Determine the (x, y) coordinate at the center of the cell enclosing the given text.  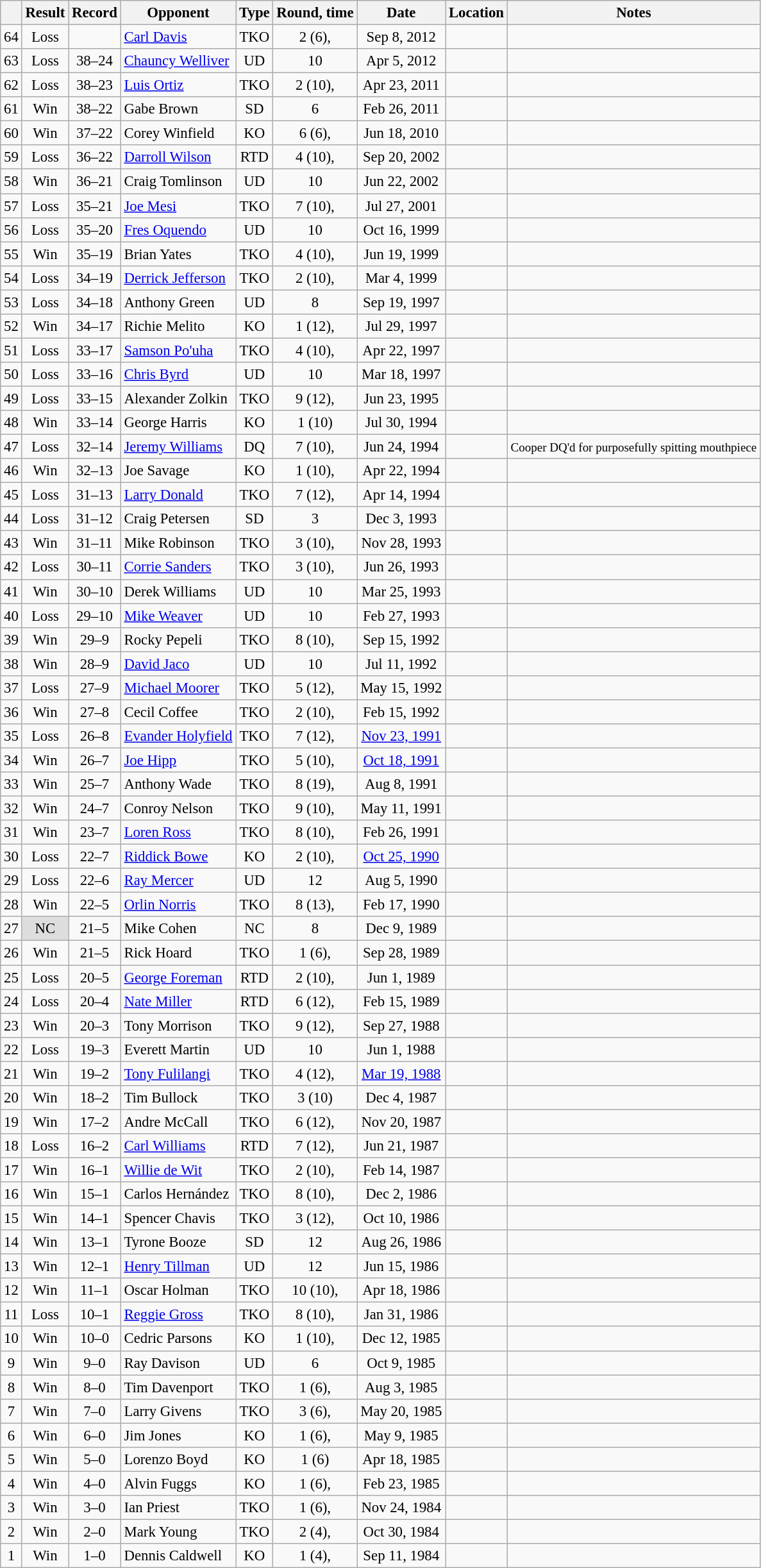
Conroy Nelson (178, 809)
Jun 15, 1986 (401, 1267)
Oct 18, 1991 (401, 760)
38–22 (95, 109)
Corrie Sanders (178, 568)
Lorenzo Boyd (178, 1460)
16–2 (95, 1146)
Brian Yates (178, 254)
18–2 (95, 1098)
Mark Young (178, 1531)
Cedric Parsons (178, 1339)
26–7 (95, 760)
Tim Bullock (178, 1098)
18 (12, 1146)
Location (477, 13)
Chris Byrd (178, 375)
Anthony Wade (178, 784)
Jun 18, 2010 (401, 133)
Anthony Green (178, 302)
Henry Tillman (178, 1267)
54 (12, 278)
13–1 (95, 1242)
41 (12, 591)
Fres Oquendo (178, 230)
30 (12, 857)
Oct 16, 1999 (401, 230)
Jul 11, 1992 (401, 664)
36–21 (95, 181)
Jun 23, 1995 (401, 398)
Jan 31, 1986 (401, 1315)
Evander Holyfield (178, 736)
Jun 22, 2002 (401, 181)
6 (6), (315, 133)
Gabe Brown (178, 109)
24 (12, 1001)
28–9 (95, 664)
49 (12, 398)
38 (12, 664)
16–1 (95, 1170)
31–12 (95, 519)
39 (12, 639)
Mike Robinson (178, 543)
Jun 24, 1994 (401, 447)
35–19 (95, 254)
9 (10), (315, 809)
Rocky Pepeli (178, 639)
12–1 (95, 1267)
1–0 (95, 1556)
Joe Hipp (178, 760)
Rick Hoard (178, 953)
Sep 19, 1997 (401, 302)
58 (12, 181)
15 (12, 1218)
14–1 (95, 1218)
45 (12, 495)
Alvin Fuggs (178, 1483)
34–19 (95, 278)
21 (12, 1074)
59 (12, 157)
Feb 26, 2011 (401, 109)
Apr 22, 1997 (401, 350)
15–1 (95, 1194)
Oct 10, 1986 (401, 1218)
52 (12, 326)
11–1 (95, 1290)
Craig Tomlinson (178, 181)
9 (12, 1363)
David Jaco (178, 664)
30–10 (95, 591)
31–11 (95, 543)
63 (12, 61)
31–13 (95, 495)
Mar 18, 1997 (401, 375)
May 11, 1991 (401, 809)
2 (12, 1531)
1 (12, 1556)
Mike Cohen (178, 929)
19–3 (95, 1049)
Orlin Norris (178, 905)
Dec 9, 1989 (401, 929)
Nate Miller (178, 1001)
62 (12, 85)
Jun 21, 1987 (401, 1146)
George Harris (178, 423)
33–15 (95, 398)
9–0 (95, 1363)
Craig Petersen (178, 519)
10–1 (95, 1315)
Feb 23, 1985 (401, 1483)
50 (12, 375)
Feb 27, 1993 (401, 616)
1 (12), (315, 326)
Apr 23, 2011 (401, 85)
20–3 (95, 1025)
Larry Givens (178, 1411)
20–5 (95, 977)
Oscar Holman (178, 1290)
22–6 (95, 881)
Nov 24, 1984 (401, 1508)
Feb 15, 1989 (401, 1001)
10 (10), (315, 1290)
Dec 12, 1985 (401, 1339)
4 (12), (315, 1074)
Carl Williams (178, 1146)
Chauncy Welliver (178, 61)
Jun 1, 1989 (401, 977)
26 (12, 953)
Apr 5, 2012 (401, 61)
Feb 15, 1992 (401, 712)
32 (12, 809)
Tony Morrison (178, 1025)
Apr 14, 1994 (401, 495)
Nov 23, 1991 (401, 736)
29–10 (95, 616)
2–0 (95, 1531)
Tony Fulilangi (178, 1074)
35–21 (95, 206)
8 (19), (315, 784)
Tim Davenport (178, 1387)
37–22 (95, 133)
47 (12, 447)
Spencer Chavis (178, 1218)
30–11 (95, 568)
May 15, 1992 (401, 688)
Joe Mesi (178, 206)
32–13 (95, 471)
Loren Ross (178, 832)
19 (12, 1122)
Willie de Wit (178, 1170)
17 (12, 1170)
7 (12, 1411)
6–0 (95, 1435)
Derrick Jefferson (178, 278)
36–22 (95, 157)
Riddick Bowe (178, 857)
Jeremy Williams (178, 447)
40 (12, 616)
29–9 (95, 639)
Nov 20, 1987 (401, 1122)
44 (12, 519)
56 (12, 230)
Mar 19, 1988 (401, 1074)
Jul 27, 2001 (401, 206)
Apr 18, 1986 (401, 1290)
Carlos Hernández (178, 1194)
Date (401, 13)
11 (12, 1315)
Sep 8, 2012 (401, 37)
3–0 (95, 1508)
Sep 11, 1984 (401, 1556)
Sep 15, 1992 (401, 639)
George Foreman (178, 977)
3 (12), (315, 1218)
Aug 5, 1990 (401, 881)
13 (12, 1267)
25–7 (95, 784)
34–18 (95, 302)
Dec 4, 1987 (401, 1098)
33–14 (95, 423)
42 (12, 568)
51 (12, 350)
Tyrone Booze (178, 1242)
Opponent (178, 13)
Jul 29, 1997 (401, 326)
Mike Weaver (178, 616)
2 (4), (315, 1531)
43 (12, 543)
Sep 20, 2002 (401, 157)
Feb 14, 1987 (401, 1170)
Jun 1, 1988 (401, 1049)
22–5 (95, 905)
Samson Po'uha (178, 350)
22 (12, 1049)
Result (45, 13)
Notes (633, 13)
55 (12, 254)
Oct 25, 1990 (401, 857)
34–17 (95, 326)
25 (12, 977)
Cecil Coffee (178, 712)
7–0 (95, 1411)
Sep 27, 1988 (401, 1025)
38–24 (95, 61)
Aug 3, 1985 (401, 1387)
Everett Martin (178, 1049)
20 (12, 1098)
35 (12, 736)
Dec 3, 1993 (401, 519)
3 (10) (315, 1098)
Cooper DQ'd for purposefully spitting mouthpiece (633, 447)
Joe Savage (178, 471)
29 (12, 881)
27 (12, 929)
19–2 (95, 1074)
20–4 (95, 1001)
Mar 4, 1999 (401, 278)
5–0 (95, 1460)
Reggie Gross (178, 1315)
53 (12, 302)
8 (13), (315, 905)
Feb 17, 1990 (401, 905)
37 (12, 688)
Dennis Caldwell (178, 1556)
1 (4), (315, 1556)
35–20 (95, 230)
5 (12, 1460)
Larry Donald (178, 495)
Jul 30, 1994 (401, 423)
Carl Davis (178, 37)
38–23 (95, 85)
Ian Priest (178, 1508)
36 (12, 712)
60 (12, 133)
Ray Davison (178, 1363)
Richie Melito (178, 326)
64 (12, 37)
33–17 (95, 350)
5 (12), (315, 688)
46 (12, 471)
Oct 9, 1985 (401, 1363)
33–16 (95, 375)
4 (12, 1483)
Corey Winfield (178, 133)
Record (95, 13)
Michael Moorer (178, 688)
May 20, 1985 (401, 1411)
23–7 (95, 832)
Aug 26, 1986 (401, 1242)
Darroll Wilson (178, 157)
48 (12, 423)
22–7 (95, 857)
Feb 26, 1991 (401, 832)
1 (10) (315, 423)
28 (12, 905)
Apr 22, 1994 (401, 471)
26–8 (95, 736)
4–0 (95, 1483)
Andre McCall (178, 1122)
Dec 2, 1986 (401, 1194)
57 (12, 206)
8–0 (95, 1387)
Derek Williams (178, 591)
Apr 18, 1985 (401, 1460)
Jim Jones (178, 1435)
Luis Ortiz (178, 85)
Alexander Zolkin (178, 398)
5 (10), (315, 760)
27–8 (95, 712)
24–7 (95, 809)
Aug 8, 1991 (401, 784)
23 (12, 1025)
10–0 (95, 1339)
31 (12, 832)
27–9 (95, 688)
1 (6) (315, 1460)
14 (12, 1242)
Nov 28, 1993 (401, 543)
32–14 (95, 447)
3 (6), (315, 1411)
2 (6), (315, 37)
16 (12, 1194)
Type (255, 13)
Mar 25, 1993 (401, 591)
33 (12, 784)
17–2 (95, 1122)
Ray Mercer (178, 881)
Round, time (315, 13)
Oct 30, 1984 (401, 1531)
61 (12, 109)
May 9, 1985 (401, 1435)
Sep 28, 1989 (401, 953)
Jun 26, 1993 (401, 568)
Jun 19, 1999 (401, 254)
34 (12, 760)
DQ (255, 447)
